From the cell containing the given text, extract its center point as (x, y) coordinate. 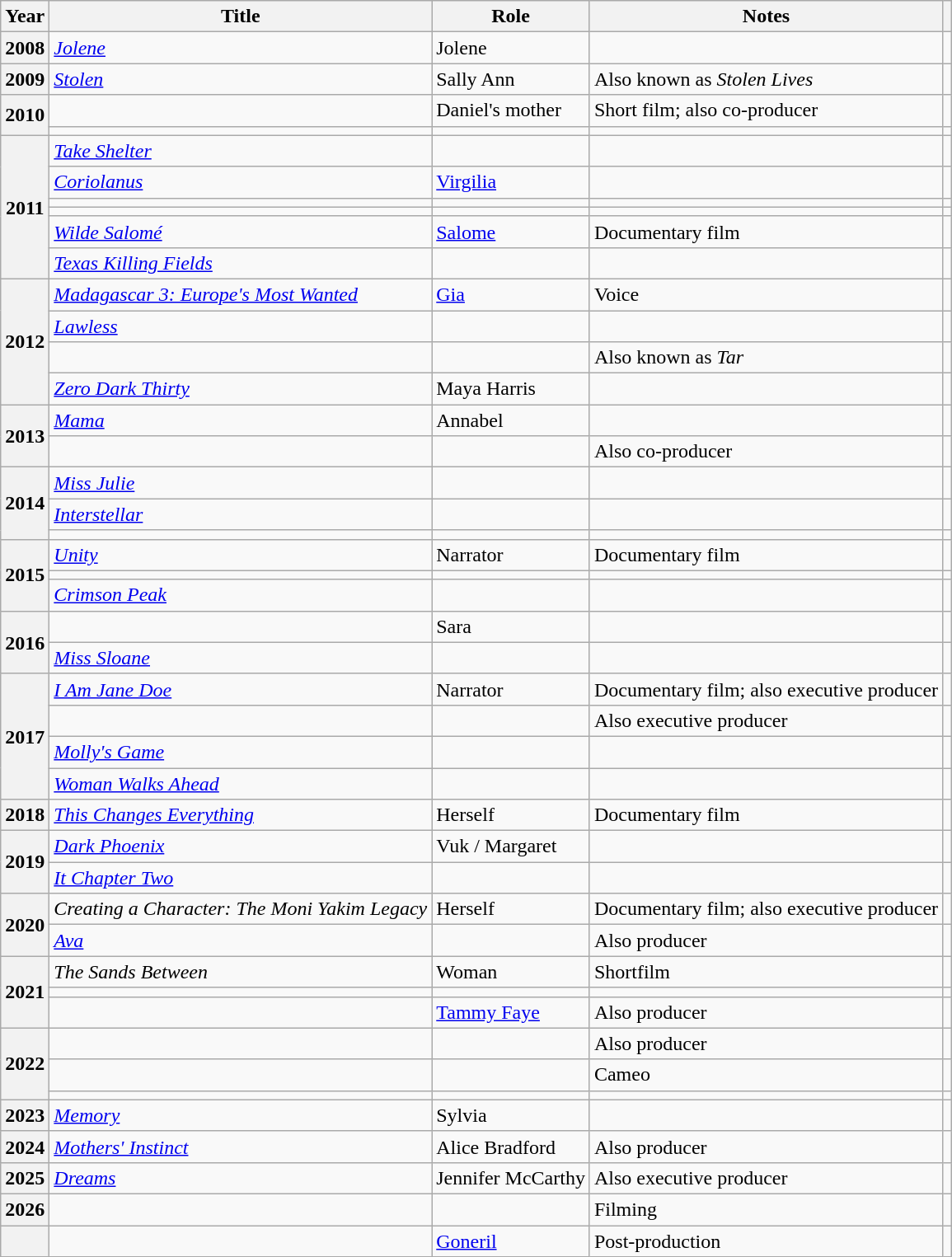
This Changes Everything (241, 815)
Voice (766, 294)
Molly's Game (241, 752)
2016 (25, 642)
Dreams (241, 1178)
Sally Ann (511, 79)
Wilde Salomé (241, 232)
2020 (25, 925)
Daniel's mother (511, 110)
2010 (25, 115)
Vuk / Margaret (511, 847)
2009 (25, 79)
2026 (25, 1209)
Ava (241, 940)
Short film; also co-producer (766, 110)
Notes (766, 16)
2019 (25, 862)
2022 (25, 1063)
2018 (25, 815)
Cameo (766, 1075)
It Chapter Two (241, 878)
Dark Phoenix (241, 847)
Unity (241, 555)
Woman Walks Ahead (241, 784)
Goneril (511, 1241)
Post-production (766, 1241)
Maya Harris (511, 389)
Role (511, 16)
Mama (241, 420)
Also co-producer (766, 452)
2012 (25, 341)
Madagascar 3: Europe's Most Wanted (241, 294)
Annabel (511, 420)
Shortfilm (766, 972)
Crimson Peak (241, 595)
Title (241, 16)
2017 (25, 736)
Virgilia (511, 182)
Coriolanus (241, 182)
Salome (511, 232)
Miss Julie (241, 483)
I Am Jane Doe (241, 689)
2021 (25, 992)
Mothers' Instinct (241, 1147)
2015 (25, 575)
Sylvia (511, 1115)
2011 (25, 207)
Texas Killing Fields (241, 263)
Interstellar (241, 514)
Creating a Character: The Moni Yakim Legacy (241, 909)
2013 (25, 436)
Stolen (241, 79)
Year (25, 16)
Take Shelter (241, 151)
2023 (25, 1115)
2008 (25, 48)
Miss Sloane (241, 658)
Filming (766, 1209)
2014 (25, 503)
Lawless (241, 326)
Memory (241, 1115)
Also known as Stolen Lives (766, 79)
Gia (511, 294)
2024 (25, 1147)
Jennifer McCarthy (511, 1178)
Alice Bradford (511, 1147)
The Sands Between (241, 972)
Sara (511, 626)
Also known as Tar (766, 358)
Zero Dark Thirty (241, 389)
Woman (511, 972)
Tammy Faye (511, 1012)
2025 (25, 1178)
